Identify which cell holds the provided text, then report its [x, y] central coordinate. 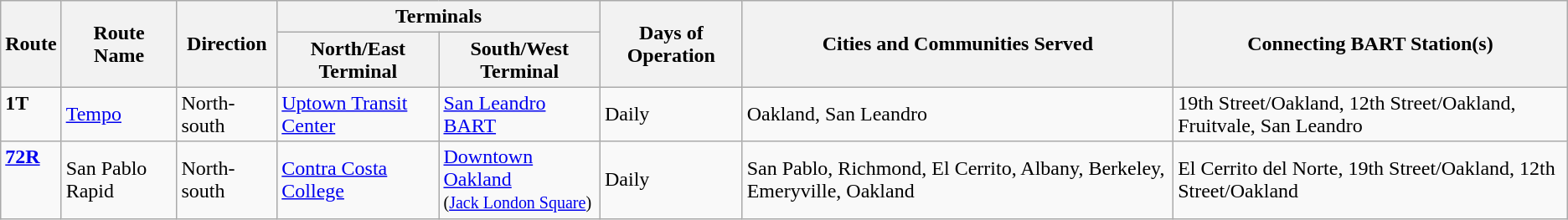
Oakland, San Leandro [957, 114]
San Pablo Rapid [119, 180]
72R [31, 180]
Days of Operation [671, 43]
1T [31, 114]
Route [31, 43]
Uptown Transit Center [358, 114]
South/West Terminal [519, 60]
Tempo [119, 114]
Connecting BART Station(s) [1370, 43]
North/East Terminal [358, 60]
Direction [227, 43]
Contra Costa College [358, 180]
San Leandro BART [519, 114]
Route Name [119, 43]
Cities and Communities Served [957, 43]
El Cerrito del Norte, 19th Street/Oakland, 12th Street/Oakland [1370, 180]
19th Street/Oakland, 12th Street/Oakland, Fruitvale, San Leandro [1370, 114]
Terminals [439, 17]
Downtown Oakland(Jack London Square) [519, 180]
San Pablo, Richmond, El Cerrito, Albany, Berkeley, Emeryville, Oakland [957, 180]
